Find where the given text appears and provide that cell's center as (X, Y) coordinate. 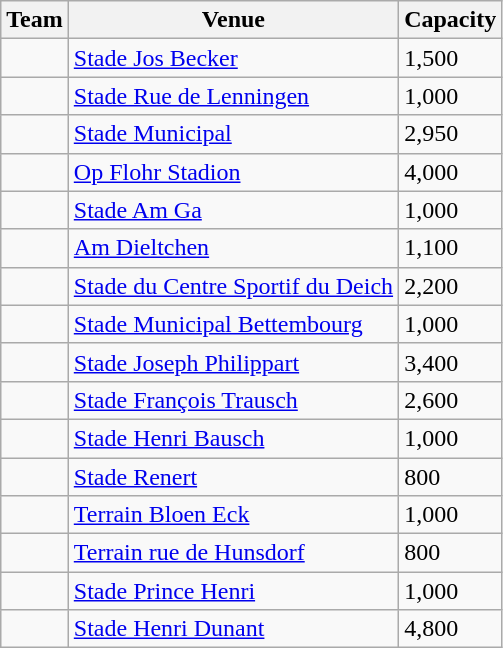
2,600 (450, 400)
Venue (233, 20)
Am Dieltchen (233, 248)
Stade Am Ga (233, 210)
2,200 (450, 286)
Op Flohr Stadion (233, 172)
1,100 (450, 248)
Terrain rue de Hunsdorf (233, 553)
Stade Jos Becker (233, 58)
Stade Prince Henri (233, 591)
Stade Joseph Philippart (233, 362)
Capacity (450, 20)
Stade du Centre Sportif du Deich (233, 286)
Stade Henri Dunant (233, 629)
Stade Municipal Bettembourg (233, 324)
Stade Municipal (233, 134)
Team (35, 20)
Stade François Trausch (233, 400)
4,000 (450, 172)
2,950 (450, 134)
Terrain Bloen Eck (233, 515)
Stade Henri Bausch (233, 438)
Stade Rue de Lenningen (233, 96)
3,400 (450, 362)
4,800 (450, 629)
Stade Renert (233, 477)
1,500 (450, 58)
